Provide the (X, Y) coordinate of the cell's center where the given text is located.  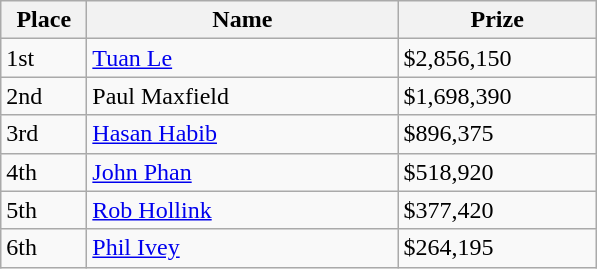
Name (242, 20)
5th (44, 210)
4th (44, 172)
1st (44, 58)
3rd (44, 134)
John Phan (242, 172)
$896,375 (498, 134)
2nd (44, 96)
$518,920 (498, 172)
Rob Hollink (242, 210)
Paul Maxfield (242, 96)
$264,195 (498, 248)
Place (44, 20)
Hasan Habib (242, 134)
$1,698,390 (498, 96)
6th (44, 248)
Prize (498, 20)
Phil Ivey (242, 248)
Tuan Le (242, 58)
$2,856,150 (498, 58)
$377,420 (498, 210)
